Output the (x, y) coordinate of the center of the cell containing the given text.  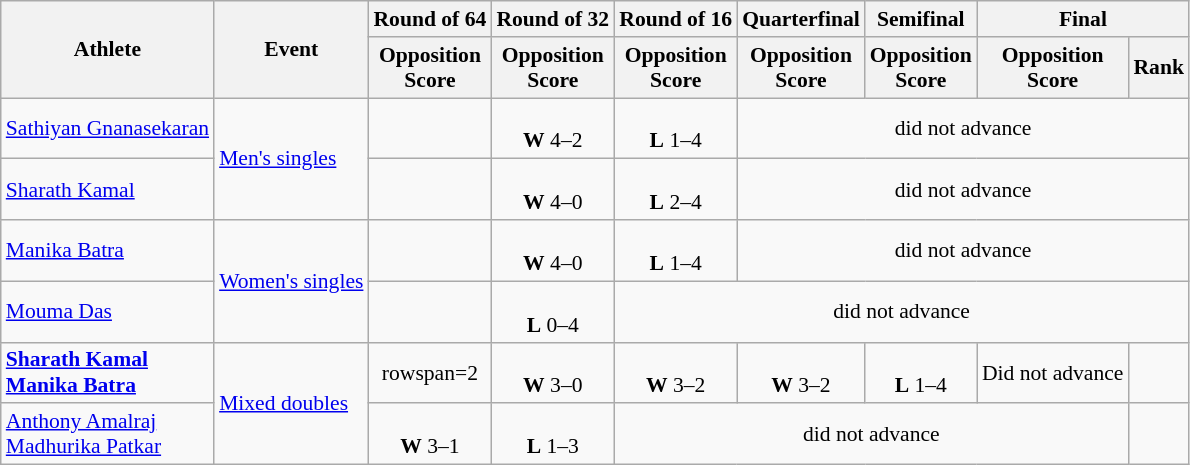
Round of 16 (676, 19)
Semifinal (921, 19)
Women's singles (291, 281)
Final (1083, 19)
Sharath Kamal (108, 190)
Manika Batra (108, 250)
Anthony AmalrajMadhurika Patkar (108, 434)
Rank (1158, 68)
rowspan=2 (430, 372)
L 2–4 (676, 190)
Sharath KamalManika Batra (108, 372)
L 0–4 (552, 312)
Athlete (108, 50)
L 1–3 (552, 434)
Round of 32 (552, 19)
Event (291, 50)
Mouma Das (108, 312)
W 3–1 (430, 434)
Quarterfinal (801, 19)
Sathiyan Gnanasekaran (108, 128)
Mixed doubles (291, 403)
Did not advance (1053, 372)
Round of 64 (430, 19)
W 4–2 (552, 128)
Men's singles (291, 159)
W 3–0 (552, 372)
